Locate the cell with the specified text and output its [X, Y] center coordinate. 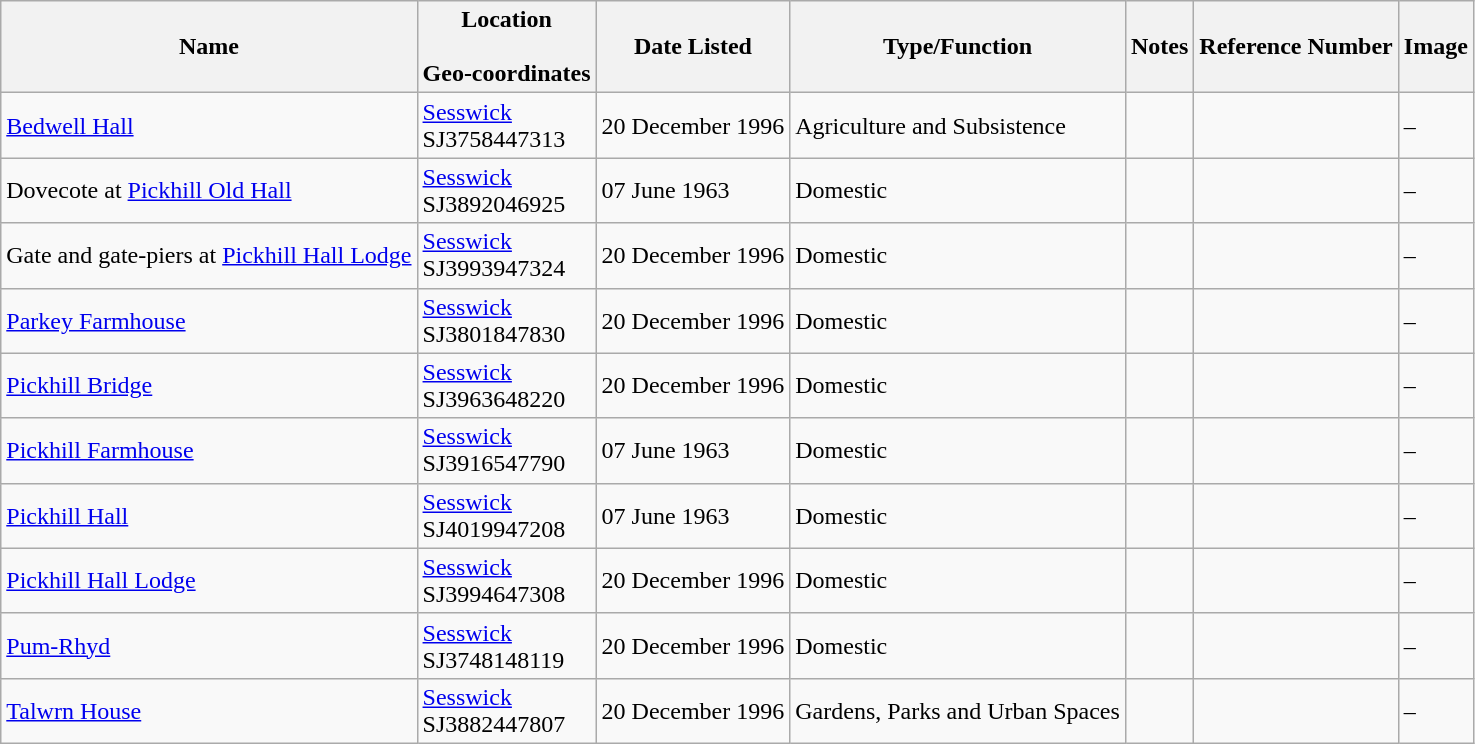
SesswickSJ4019947208 [506, 516]
Image [1436, 47]
Dovecote at Pickhill Old Hall [209, 190]
Talwrn House [209, 710]
SesswickSJ3892046925 [506, 190]
Name [209, 47]
SesswickSJ3882447807 [506, 710]
SesswickSJ3748148119 [506, 646]
Parkey Farmhouse [209, 320]
Agriculture and Subsistence [958, 126]
Bedwell Hall [209, 126]
Gardens, Parks and Urban Spaces [958, 710]
SesswickSJ3994647308 [506, 580]
Reference Number [1296, 47]
Notes [1159, 47]
Date Listed [693, 47]
Type/Function [958, 47]
LocationGeo-coordinates [506, 47]
Pickhill Hall Lodge [209, 580]
SesswickSJ3801847830 [506, 320]
Pickhill Farmhouse [209, 450]
SesswickSJ3993947324 [506, 256]
Pickhill Hall [209, 516]
SesswickSJ3916547790 [506, 450]
Pickhill Bridge [209, 386]
SesswickSJ3963648220 [506, 386]
Gate and gate-piers at Pickhill Hall Lodge [209, 256]
SesswickSJ3758447313 [506, 126]
Pum-Rhyd [209, 646]
